Return (x, y) of the center of cell containing provided text 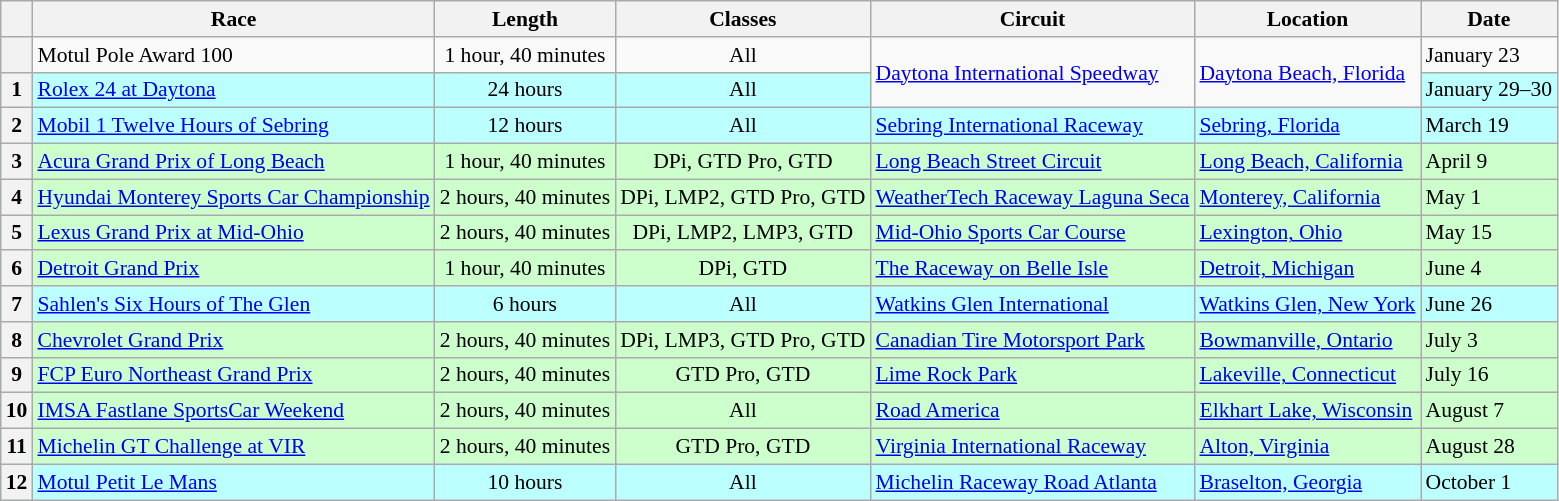
Chevrolet Grand Prix (233, 340)
DPi, LMP2, LMP3, GTD (742, 233)
Watkins Glen International (1033, 304)
April 9 (1488, 162)
July 3 (1488, 340)
Mobil 1 Twelve Hours of Sebring (233, 126)
March 19 (1488, 126)
July 16 (1488, 375)
January 23 (1488, 55)
Motul Pole Award 100 (233, 55)
Acura Grand Prix of Long Beach (233, 162)
10 hours (525, 482)
Road America (1033, 411)
Canadian Tire Motorsport Park (1033, 340)
12 hours (525, 126)
Braselton, Georgia (1307, 482)
5 (17, 233)
3 (17, 162)
August 7 (1488, 411)
Date (1488, 19)
Classes (742, 19)
Sebring, Florida (1307, 126)
Mid-Ohio Sports Car Course (1033, 233)
Lexus Grand Prix at Mid-Ohio (233, 233)
August 28 (1488, 447)
Alton, Virginia (1307, 447)
DPi, GTD (742, 269)
January 29–30 (1488, 90)
Michelin GT Challenge at VIR (233, 447)
May 1 (1488, 197)
Detroit, Michigan (1307, 269)
Elkhart Lake, Wisconsin (1307, 411)
October 1 (1488, 482)
Michelin Raceway Road Atlanta (1033, 482)
Circuit (1033, 19)
Virginia International Raceway (1033, 447)
4 (17, 197)
Long Beach, California (1307, 162)
June 26 (1488, 304)
24 hours (525, 90)
FCP Euro Northeast Grand Prix (233, 375)
Daytona International Speedway (1033, 72)
IMSA Fastlane SportsCar Weekend (233, 411)
6 hours (525, 304)
DPi, GTD Pro, GTD (742, 162)
7 (17, 304)
2 (17, 126)
Detroit Grand Prix (233, 269)
Motul Petit Le Mans (233, 482)
DPi, LMP3, GTD Pro, GTD (742, 340)
10 (17, 411)
Length (525, 19)
Lexington, Ohio (1307, 233)
Hyundai Monterey Sports Car Championship (233, 197)
Rolex 24 at Daytona (233, 90)
WeatherTech Raceway Laguna Seca (1033, 197)
The Raceway on Belle Isle (1033, 269)
Lime Rock Park (1033, 375)
6 (17, 269)
Daytona Beach, Florida (1307, 72)
Bowmanville, Ontario (1307, 340)
Lakeville, Connecticut (1307, 375)
June 4 (1488, 269)
May 15 (1488, 233)
Location (1307, 19)
Long Beach Street Circuit (1033, 162)
Watkins Glen, New York (1307, 304)
Race (233, 19)
11 (17, 447)
Monterey, California (1307, 197)
DPi, LMP2, GTD Pro, GTD (742, 197)
9 (17, 375)
12 (17, 482)
8 (17, 340)
1 (17, 90)
Sebring International Raceway (1033, 126)
Sahlen's Six Hours of The Glen (233, 304)
